Search for the cell housing the specified text and yield its [x, y] center coordinate. 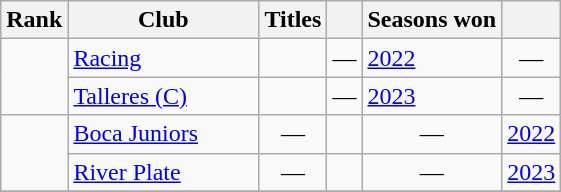
Rank [34, 20]
Titles [293, 20]
Talleres (C) [164, 96]
Club [164, 20]
River Plate [164, 172]
Racing [164, 58]
Seasons won [432, 20]
Boca Juniors [164, 134]
